Determine the (x, y) coordinate at the center of the cell enclosing the given text.  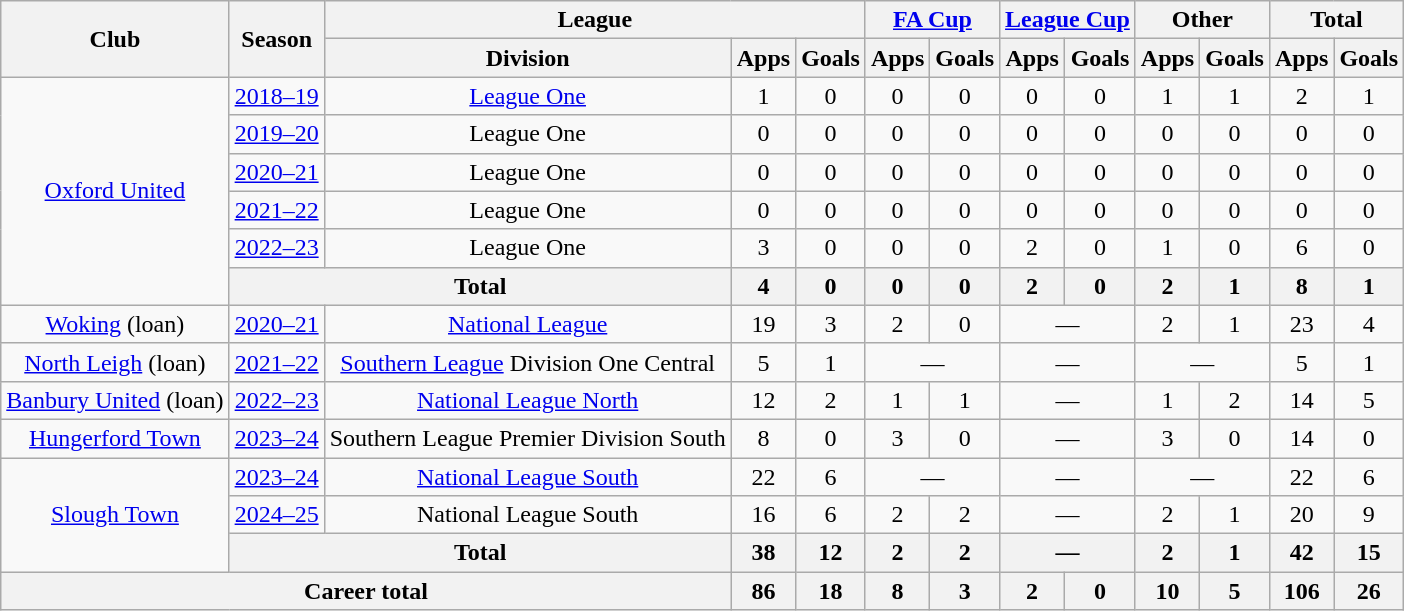
FA Cup (932, 20)
10 (1167, 591)
Club (115, 39)
19 (763, 324)
38 (763, 553)
Southern League Division One Central (528, 362)
18 (831, 591)
Banbury United (loan) (115, 400)
Slough Town (115, 515)
National League North (528, 400)
Other (1202, 20)
Southern League Premier Division South (528, 438)
9 (1369, 515)
26 (1369, 591)
League Cup (1068, 20)
16 (763, 515)
National League (528, 324)
86 (763, 591)
15 (1369, 553)
Oxford United (115, 191)
Division (528, 58)
106 (1301, 591)
2018–19 (276, 96)
42 (1301, 553)
20 (1301, 515)
Season (276, 39)
23 (1301, 324)
Woking (loan) (115, 324)
Hungerford Town (115, 438)
League (594, 20)
2019–20 (276, 134)
2024–25 (276, 515)
North Leigh (loan) (115, 362)
Career total (366, 591)
